Capture the cell that displays the provided text and extract its (x, y) central coordinate. 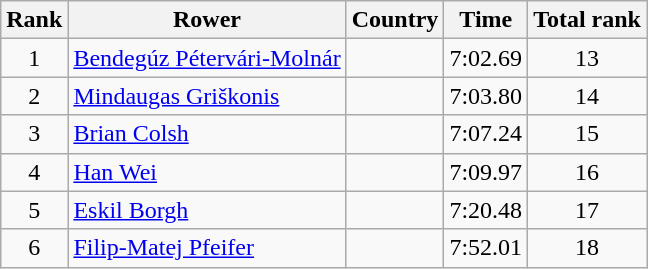
15 (588, 134)
7:09.97 (486, 172)
7:52.01 (486, 248)
Rower (207, 20)
7:07.24 (486, 134)
Bendegúz Pétervári-Molnár (207, 58)
7:20.48 (486, 210)
Time (486, 20)
17 (588, 210)
Rank (34, 20)
7:02.69 (486, 58)
7:03.80 (486, 96)
Filip-Matej Pfeifer (207, 248)
5 (34, 210)
4 (34, 172)
Brian Colsh (207, 134)
1 (34, 58)
6 (34, 248)
18 (588, 248)
Mindaugas Griškonis (207, 96)
Country (395, 20)
16 (588, 172)
Eskil Borgh (207, 210)
Total rank (588, 20)
2 (34, 96)
14 (588, 96)
13 (588, 58)
Han Wei (207, 172)
3 (34, 134)
